Locate the cell with the specified text and output its [x, y] center coordinate. 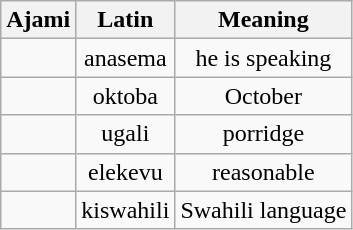
he is speaking [264, 58]
kiswahili [126, 210]
porridge [264, 134]
oktoba [126, 96]
elekevu [126, 172]
Ajami [38, 20]
Latin [126, 20]
ugali [126, 134]
reasonable [264, 172]
October [264, 96]
Meaning [264, 20]
Swahili language [264, 210]
anasema [126, 58]
